Return [X, Y] of the center of cell containing provided text 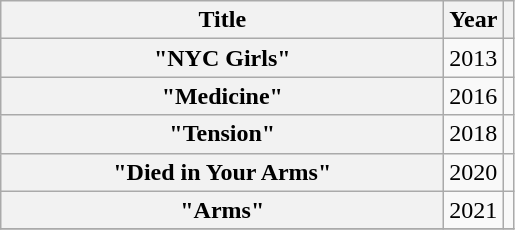
"Medicine" [222, 96]
2013 [474, 58]
2020 [474, 172]
2021 [474, 210]
Title [222, 20]
2018 [474, 134]
"Tension" [222, 134]
2016 [474, 96]
Year [474, 20]
"Arms" [222, 210]
"NYC Girls" [222, 58]
"Died in Your Arms" [222, 172]
